From the cell containing the given text, extract its center point as [x, y] coordinate. 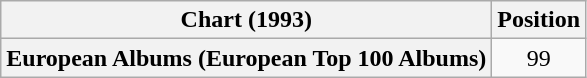
99 [539, 58]
Chart (1993) [246, 20]
Position [539, 20]
European Albums (European Top 100 Albums) [246, 58]
